Find where the given text appears and provide that cell's center as (X, Y) coordinate. 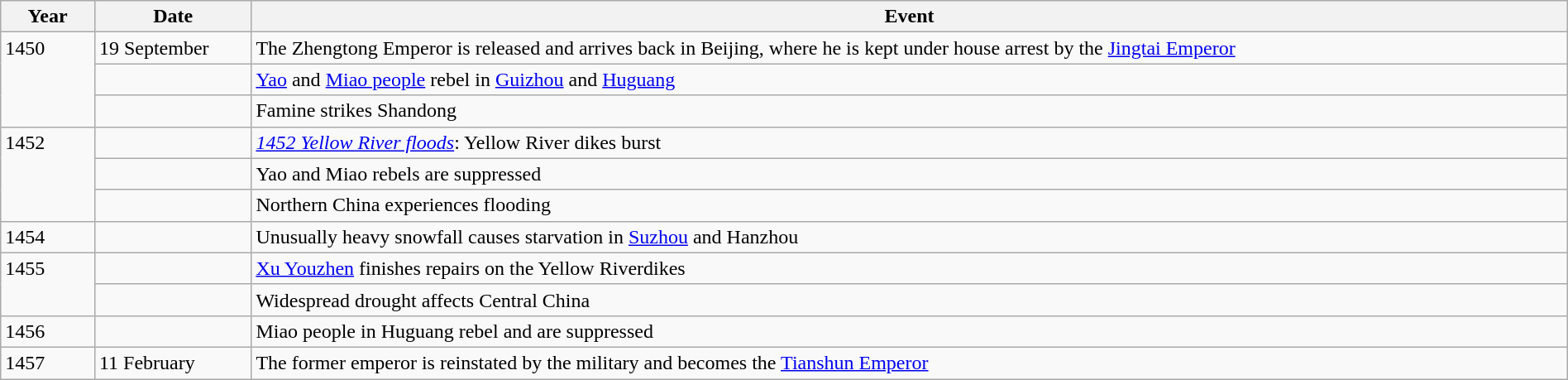
19 September (172, 48)
Yao and Miao rebels are suppressed (910, 174)
Famine strikes Shandong (910, 111)
Year (48, 17)
1454 (48, 237)
1456 (48, 331)
Miao people in Huguang rebel and are suppressed (910, 331)
Xu Youzhen finishes repairs on the Yellow Riverdikes (910, 268)
The Zhengtong Emperor is released and arrives back in Beijing, where he is kept under house arrest by the Jingtai Emperor (910, 48)
Unusually heavy snowfall causes starvation in Suzhou and Hanzhou (910, 237)
Widespread drought affects Central China (910, 300)
Northern China experiences flooding (910, 205)
1450 (48, 79)
Yao and Miao people rebel in Guizhou and Huguang (910, 79)
Date (172, 17)
Event (910, 17)
11 February (172, 363)
1457 (48, 363)
1452 Yellow River floods: Yellow River dikes burst (910, 142)
The former emperor is reinstated by the military and becomes the Tianshun Emperor (910, 363)
1455 (48, 284)
1452 (48, 174)
